Scan for the cell matching the given text and deliver its [X, Y] coordinate at center. 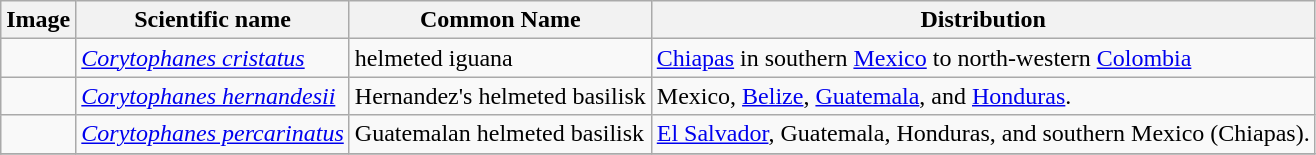
Scientific name [212, 20]
Guatemalan helmeted basilisk [500, 134]
Corytophanes hernandesii [212, 96]
El Salvador, Guatemala, Honduras, and southern Mexico (Chiapas). [983, 134]
Distribution [983, 20]
Hernandez's helmeted basilisk [500, 96]
Corytophanes percarinatus [212, 134]
helmeted iguana [500, 58]
Common Name [500, 20]
Corytophanes cristatus [212, 58]
Image [38, 20]
Mexico, Belize, Guatemala, and Honduras. [983, 96]
Chiapas in southern Mexico to north-western Colombia [983, 58]
